Return (x, y) of the center of cell containing provided text 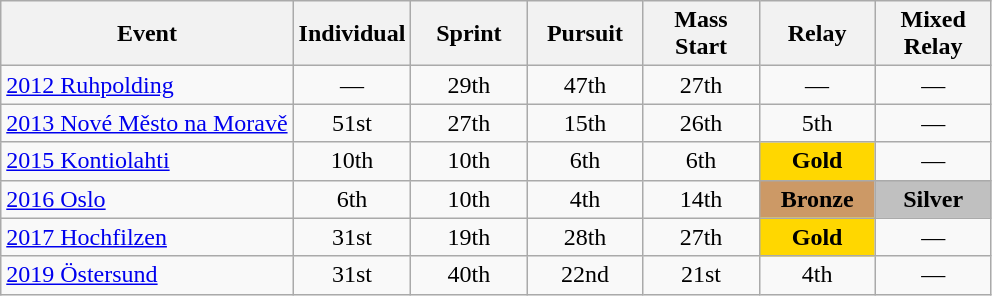
Individual (352, 34)
19th (469, 237)
2016 Oslo (147, 199)
2013 Nové Město na Moravě (147, 123)
26th (701, 123)
40th (469, 275)
2017 Hochfilzen (147, 237)
28th (585, 237)
29th (469, 85)
5th (817, 123)
Event (147, 34)
2015 Kontiolahti (147, 161)
Silver (933, 199)
2012 Ruhpolding (147, 85)
22nd (585, 275)
2019 Östersund (147, 275)
47th (585, 85)
14th (701, 199)
51st (352, 123)
Relay (817, 34)
Pursuit (585, 34)
Mixed Relay (933, 34)
21st (701, 275)
Mass Start (701, 34)
Sprint (469, 34)
15th (585, 123)
Bronze (817, 199)
